From the cell containing the given text, extract its center point as [x, y] coordinate. 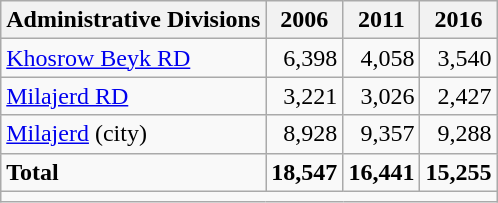
18,547 [304, 172]
3,540 [458, 58]
2016 [458, 20]
2006 [304, 20]
Khosrow Beyk RD [134, 58]
3,026 [382, 96]
Administrative Divisions [134, 20]
2,427 [458, 96]
8,928 [304, 134]
Total [134, 172]
9,288 [458, 134]
2011 [382, 20]
9,357 [382, 134]
15,255 [458, 172]
3,221 [304, 96]
6,398 [304, 58]
16,441 [382, 172]
Milajerd RD [134, 96]
4,058 [382, 58]
Milajerd (city) [134, 134]
